Find where the given text appears and provide that cell's center as [X, Y] coordinate. 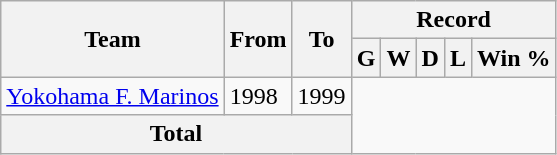
Yokohama F. Marinos [112, 96]
W [398, 58]
D [430, 58]
Total [176, 134]
L [458, 58]
Record [454, 20]
From [258, 39]
Win % [514, 58]
To [322, 39]
G [366, 58]
1999 [322, 96]
1998 [258, 96]
Team [112, 39]
